Locate the cell with the specified text and output its (x, y) center coordinate. 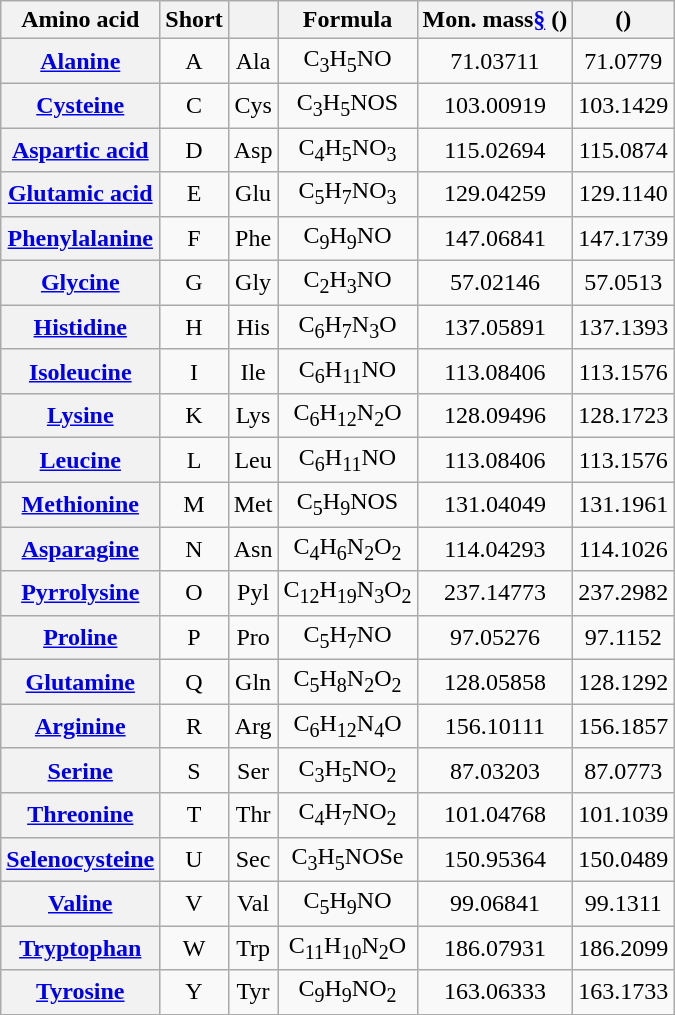
114.1026 (624, 549)
57.0513 (624, 283)
237.2982 (624, 593)
C (194, 105)
Mon. mass§ () (495, 20)
Leu (253, 460)
129.1140 (624, 194)
Phenylalanine (80, 238)
101.1039 (624, 815)
C3H5NO2 (348, 770)
Lys (253, 416)
C4H7NO2 (348, 815)
Ala (253, 61)
Aspartic acid (80, 150)
Threonine (80, 815)
Sec (253, 859)
C5H9NOS (348, 504)
K (194, 416)
G (194, 283)
C2H3NO (348, 283)
114.04293 (495, 549)
S (194, 770)
Histidine (80, 327)
57.02146 (495, 283)
87.03203 (495, 770)
Lysine (80, 416)
M (194, 504)
97.1152 (624, 637)
163.1733 (624, 992)
99.1311 (624, 903)
Ile (253, 371)
C3H5NOS (348, 105)
Cysteine (80, 105)
Pyrrolysine (80, 593)
C5H8N2O2 (348, 682)
128.05858 (495, 682)
A (194, 61)
Arginine (80, 726)
129.04259 (495, 194)
W (194, 948)
Tyrosine (80, 992)
C5H9NO (348, 903)
U (194, 859)
L (194, 460)
Formula (348, 20)
His (253, 327)
101.04768 (495, 815)
Glutamine (80, 682)
C12H19N3O2 (348, 593)
Y (194, 992)
131.1961 (624, 504)
103.00919 (495, 105)
115.02694 (495, 150)
237.14773 (495, 593)
71.0779 (624, 61)
Glycine (80, 283)
Q (194, 682)
R (194, 726)
Val (253, 903)
Valine (80, 903)
D (194, 150)
Serine (80, 770)
O (194, 593)
C4H6N2O2 (348, 549)
Short (194, 20)
128.09496 (495, 416)
C5H7NO (348, 637)
71.03711 (495, 61)
115.0874 (624, 150)
137.05891 (495, 327)
97.05276 (495, 637)
Pyl (253, 593)
F (194, 238)
Tryptophan (80, 948)
Thr (253, 815)
C3H5NOSe (348, 859)
Proline (80, 637)
C3H5NO (348, 61)
Phe (253, 238)
C9H9NO2 (348, 992)
Ser (253, 770)
Leucine (80, 460)
Arg (253, 726)
V (194, 903)
N (194, 549)
C6H12N2O (348, 416)
Glu (253, 194)
E (194, 194)
Amino acid (80, 20)
150.95364 (495, 859)
Isoleucine (80, 371)
H (194, 327)
Methionine (80, 504)
Trp (253, 948)
Asparagine (80, 549)
156.1857 (624, 726)
150.0489 (624, 859)
163.06333 (495, 992)
186.07931 (495, 948)
128.1292 (624, 682)
Tyr (253, 992)
128.1723 (624, 416)
Selenocysteine (80, 859)
Gly (253, 283)
C6H7N3O (348, 327)
P (194, 637)
103.1429 (624, 105)
C5H7NO3 (348, 194)
87.0773 (624, 770)
Alanine (80, 61)
() (624, 20)
131.04049 (495, 504)
147.06841 (495, 238)
C11H10N2O (348, 948)
Met (253, 504)
99.06841 (495, 903)
T (194, 815)
Glutamic acid (80, 194)
147.1739 (624, 238)
Cys (253, 105)
I (194, 371)
156.10111 (495, 726)
C4H5NO3 (348, 150)
C6H12N4O (348, 726)
Asp (253, 150)
Gln (253, 682)
186.2099 (624, 948)
137.1393 (624, 327)
Pro (253, 637)
C9H9NO (348, 238)
Asn (253, 549)
